Capture the cell that displays the provided text and extract its (x, y) central coordinate. 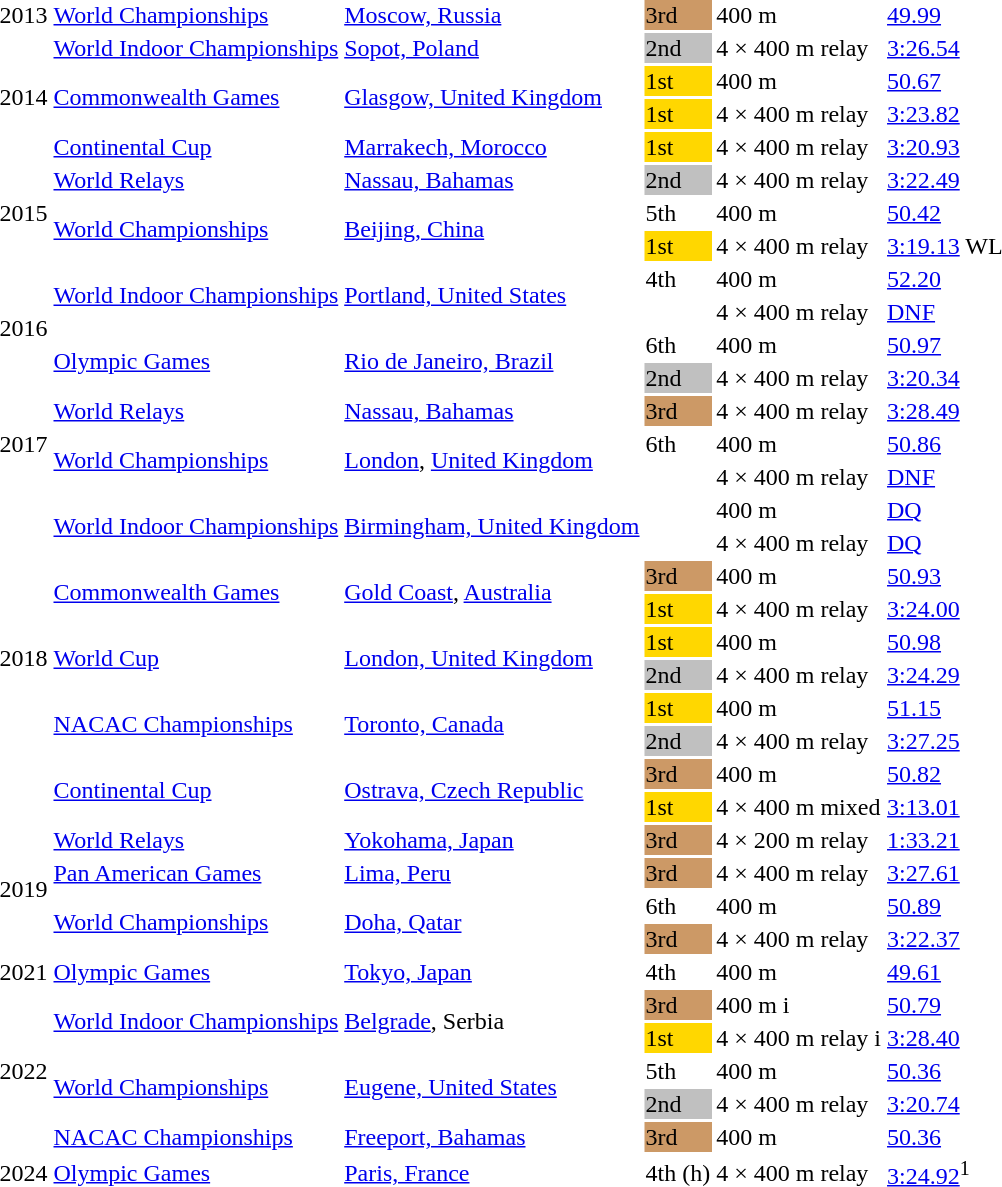
Beijing, China (492, 230)
Belgrade, Serbia (492, 1022)
Rio de Janeiro, Brazil (492, 362)
Lima, Peru (492, 873)
4 × 400 m mixed (799, 807)
Portland, United States (492, 296)
4 × 400 m relay i (799, 1038)
Tokyo, Japan (492, 972)
World Cup (196, 658)
4 × 200 m relay (799, 840)
Freeport, Bahamas (492, 1137)
Marrakech, Morocco (492, 147)
Ostrava, Czech Republic (492, 790)
Moscow, Russia (492, 15)
Toronto, Canada (492, 724)
Eugene, United States (492, 1088)
Gold Coast, Australia (492, 592)
Glasgow, United Kingdom (492, 98)
400 m i (799, 1005)
Doha, Qatar (492, 922)
Sopot, Poland (492, 48)
Yokohama, Japan (492, 840)
Pan American Games (196, 873)
Birmingham, United Kingdom (492, 526)
